Detect which cell encompasses the target text, then output its [X, Y] center coordinate. 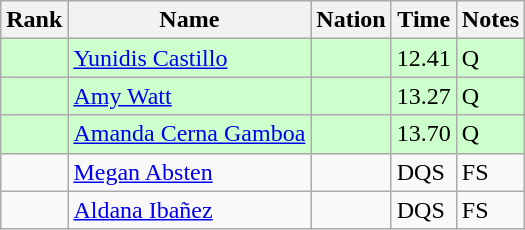
13.70 [424, 134]
Name [190, 20]
Megan Absten [190, 172]
Notes [490, 20]
Rank [34, 20]
Amanda Cerna Gamboa [190, 134]
13.27 [424, 96]
Amy Watt [190, 96]
Nation [351, 20]
Aldana Ibañez [190, 210]
Time [424, 20]
Yunidis Castillo [190, 58]
12.41 [424, 58]
